For the text-containing cell, return its midpoint in (x, y) coordinate format. 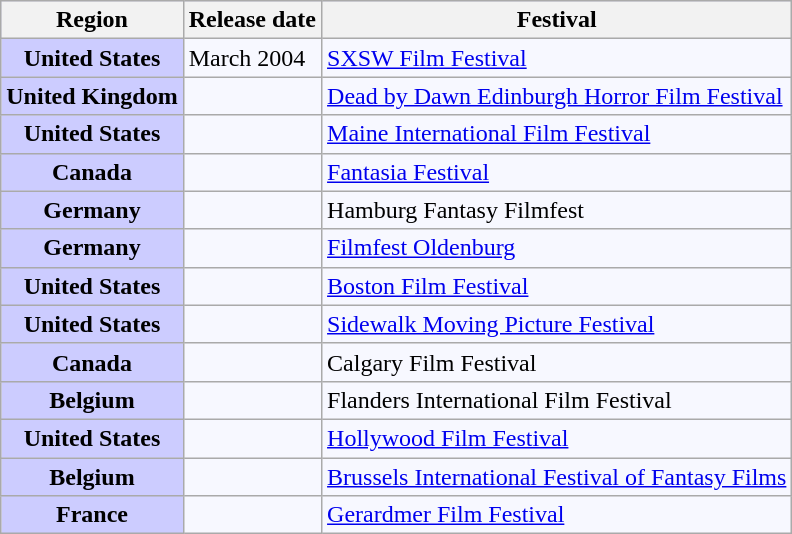
Region (92, 20)
SXSW Film Festival (557, 58)
France (92, 515)
Hollywood Film Festival (557, 438)
March 2004 (252, 58)
Maine International Film Festival (557, 134)
Release date (252, 20)
Flanders International Film Festival (557, 400)
Sidewalk Moving Picture Festival (557, 324)
Boston Film Festival (557, 286)
Brussels International Festival of Fantasy Films (557, 477)
United Kingdom (92, 96)
Hamburg Fantasy Filmfest (557, 210)
Fantasia Festival (557, 172)
Gerardmer Film Festival (557, 515)
Filmfest Oldenburg (557, 248)
Dead by Dawn Edinburgh Horror Film Festival (557, 96)
Calgary Film Festival (557, 362)
Festival (557, 20)
